Scan for the cell matching the given text and deliver its (X, Y) coordinate at center. 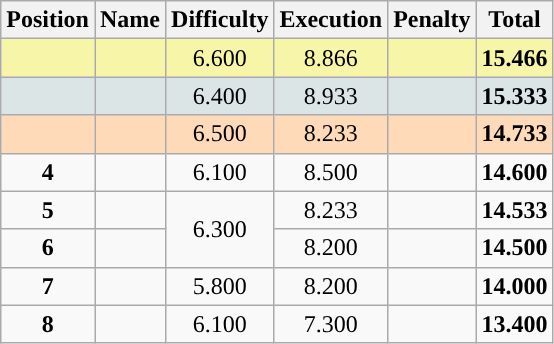
8.933 (331, 96)
Execution (331, 20)
14.600 (514, 172)
8.866 (331, 58)
Total (514, 20)
14.733 (514, 134)
6.500 (220, 134)
14.500 (514, 248)
7 (48, 286)
6 (48, 248)
Penalty (432, 20)
14.533 (514, 210)
Difficulty (220, 20)
5 (48, 210)
8.500 (331, 172)
14.000 (514, 286)
8 (48, 324)
Name (130, 20)
6.600 (220, 58)
15.466 (514, 58)
6.400 (220, 96)
5.800 (220, 286)
7.300 (331, 324)
6.300 (220, 229)
15.333 (514, 96)
4 (48, 172)
Position (48, 20)
13.400 (514, 324)
